Find where the given text appears and provide that cell's center as (x, y) coordinate. 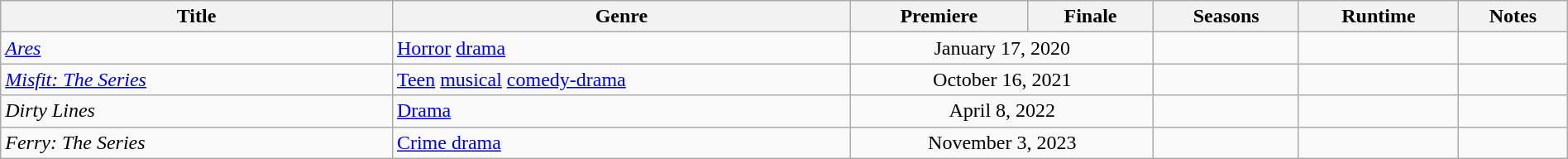
October 16, 2021 (1002, 79)
Horror drama (621, 48)
Runtime (1378, 17)
Seasons (1226, 17)
January 17, 2020 (1002, 48)
November 3, 2023 (1002, 142)
Finale (1090, 17)
Title (197, 17)
Premiere (939, 17)
Crime drama (621, 142)
Ares (197, 48)
Genre (621, 17)
Drama (621, 111)
Teen musical comedy-drama (621, 79)
Notes (1513, 17)
Ferry: The Series (197, 142)
Dirty Lines (197, 111)
April 8, 2022 (1002, 111)
Misfit: The Series (197, 79)
